Search for the cell housing the specified text and yield its (x, y) center coordinate. 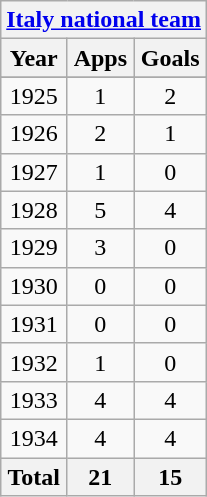
1928 (34, 210)
1926 (34, 134)
1932 (34, 362)
1933 (34, 400)
Italy national team (104, 20)
Apps (100, 58)
21 (100, 477)
Year (34, 58)
5 (100, 210)
Goals (170, 58)
1934 (34, 438)
15 (170, 477)
3 (100, 248)
Total (34, 477)
1929 (34, 248)
1930 (34, 286)
1925 (34, 96)
1927 (34, 172)
1931 (34, 324)
